Locate the cell with the specified text and output its (X, Y) center coordinate. 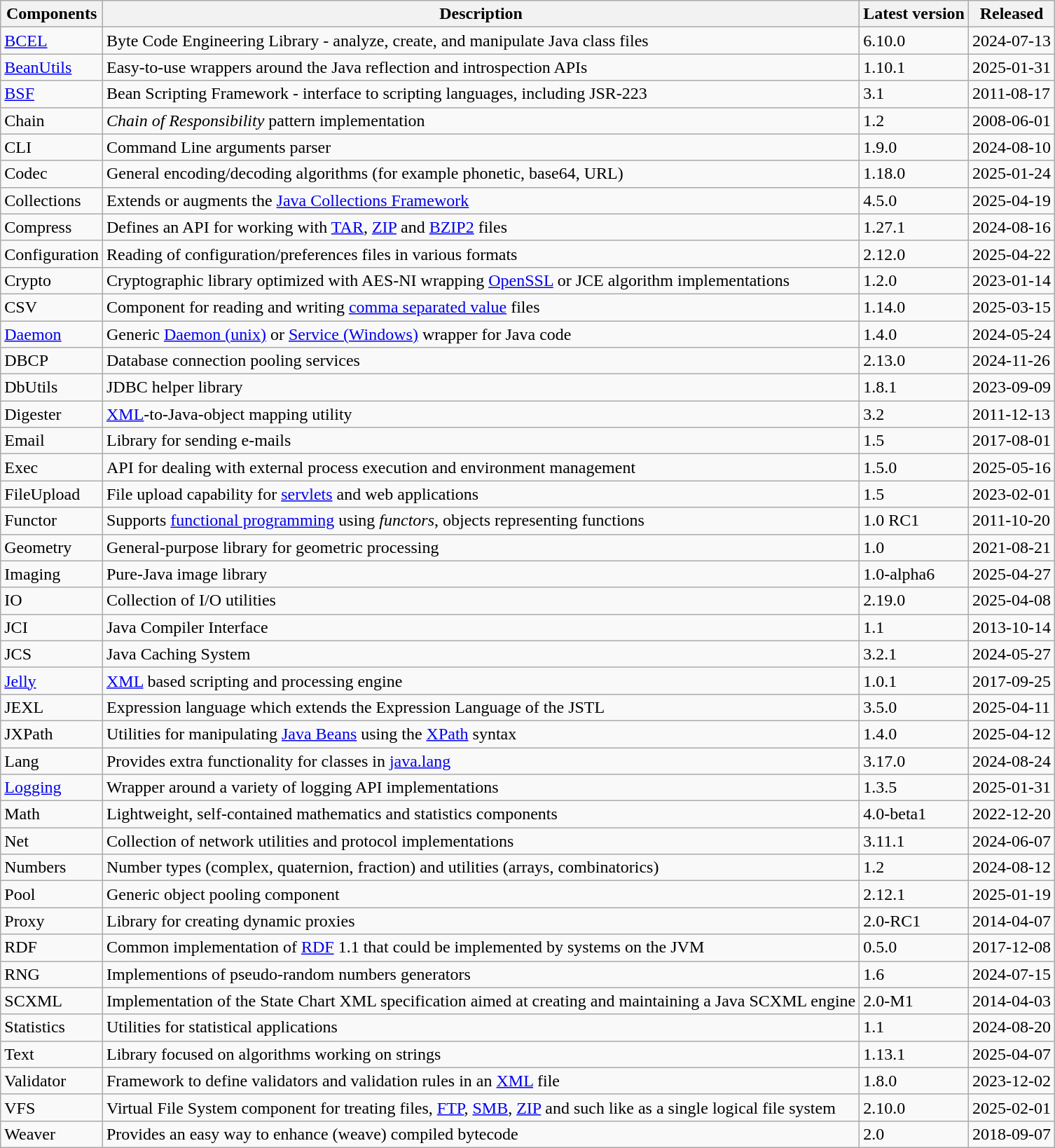
3.2 (914, 414)
XML-to-Java-object mapping utility (481, 414)
BCEL (52, 41)
2024-08-16 (1012, 227)
2017-12-08 (1012, 948)
Virtual File System component for treating files, FTP, SMB, ZIP and such like as a single logical file system (481, 1107)
Geometry (52, 547)
2.12.0 (914, 254)
2018-09-07 (1012, 1134)
3.17.0 (914, 760)
2025-04-11 (1012, 707)
File upload capability for servlets and web applications (481, 494)
Database connection pooling services (481, 361)
DbUtils (52, 388)
1.8.1 (914, 388)
Supports functional programming using functors, objects representing functions (481, 521)
1.0-alpha6 (914, 574)
Defines an API for working with TAR, ZIP and BZIP2 files (481, 227)
3.1 (914, 94)
JXPath (52, 734)
2008-06-01 (1012, 121)
2.19.0 (914, 601)
2023-09-09 (1012, 388)
1.18.0 (914, 174)
Java Caching System (481, 654)
2014-04-07 (1012, 921)
2024-08-10 (1012, 147)
Chain (52, 121)
BSF (52, 94)
Exec (52, 467)
Provides an easy way to enhance (weave) compiled bytecode (481, 1134)
Pure-Java image library (481, 574)
2023-12-02 (1012, 1081)
Components (52, 14)
Implementions of pseudo-random numbers generators (481, 974)
2025-04-22 (1012, 254)
1.8.0 (914, 1081)
4.5.0 (914, 200)
2024-11-26 (1012, 361)
JEXL (52, 707)
RNG (52, 974)
Easy-to-use wrappers around the Java reflection and introspection APIs (481, 67)
2017-09-25 (1012, 681)
VFS (52, 1107)
Collection of network utilities and protocol implementations (481, 841)
2025-01-19 (1012, 894)
CLI (52, 147)
Cryptographic library optimized with AES-NI wrapping OpenSSL or JCE algorithm implementations (481, 280)
Numbers (52, 868)
IO (52, 601)
Extends or augments the Java Collections Framework (481, 200)
2014-04-03 (1012, 1001)
XML based scripting and processing engine (481, 681)
Implementation of the State Chart XML specification aimed at creating and maintaining a Java SCXML engine (481, 1001)
Lang (52, 760)
2025-03-15 (1012, 307)
Utilities for manipulating Java Beans using the XPath syntax (481, 734)
JCI (52, 627)
Bean Scripting Framework - interface to scripting languages, including JSR-223 (481, 94)
Utilities for statistical applications (481, 1027)
Framework to define validators and validation rules in an XML file (481, 1081)
1.27.1 (914, 227)
2024-07-13 (1012, 41)
Byte Code Engineering Library - analyze, create, and manipulate Java class files (481, 41)
Java Compiler Interface (481, 627)
2025-05-16 (1012, 467)
2024-06-07 (1012, 841)
General encoding/decoding algorithms (for example phonetic, base64, URL) (481, 174)
Released (1012, 14)
Imaging (52, 574)
CSV (52, 307)
2024-08-24 (1012, 760)
DBCP (52, 361)
2025-01-24 (1012, 174)
Statistics (52, 1027)
FileUpload (52, 494)
2025-02-01 (1012, 1107)
Generic Daemon (unix) or Service (Windows) wrapper for Java code (481, 334)
2025-04-08 (1012, 601)
2023-01-14 (1012, 280)
2025-04-07 (1012, 1054)
2023-02-01 (1012, 494)
Command Line arguments parser (481, 147)
Collections (52, 200)
Wrapper around a variety of logging API implementations (481, 788)
3.2.1 (914, 654)
RDF (52, 948)
Configuration (52, 254)
Digester (52, 414)
Chain of Responsibility pattern implementation (481, 121)
1.6 (914, 974)
4.0-beta1 (914, 814)
Text (52, 1054)
2.10.0 (914, 1107)
2017-08-01 (1012, 441)
JCS (52, 654)
Library focused on algorithms working on strings (481, 1054)
JDBC helper library (481, 388)
2.0 (914, 1134)
2025-04-19 (1012, 200)
BeanUtils (52, 67)
Common implementation of RDF 1.1 that could be implemented by systems on the JVM (481, 948)
1.2.0 (914, 280)
Component for reading and writing comma separated value files (481, 307)
2024-05-24 (1012, 334)
Validator (52, 1081)
Logging (52, 788)
Lightweight, self-contained mathematics and statistics components (481, 814)
Pool (52, 894)
Weaver (52, 1134)
Compress (52, 227)
2.0-M1 (914, 1001)
2011-08-17 (1012, 94)
1.0.1 (914, 681)
SCXML (52, 1001)
2024-08-12 (1012, 868)
2011-12-13 (1012, 414)
Library for creating dynamic proxies (481, 921)
1.14.0 (914, 307)
Jelly (52, 681)
2.12.1 (914, 894)
Expression language which extends the Expression Language of the JSTL (481, 707)
Daemon (52, 334)
2021-08-21 (1012, 547)
2025-04-27 (1012, 574)
Number types (complex, quaternion, fraction) and utilities (arrays, combinatorics) (481, 868)
2025-04-12 (1012, 734)
Description (481, 14)
Crypto (52, 280)
Provides extra functionality for classes in java.lang (481, 760)
2.0-RC1 (914, 921)
1.13.1 (914, 1054)
Functor (52, 521)
3.11.1 (914, 841)
2024-08-20 (1012, 1027)
Latest version (914, 14)
1.0 (914, 547)
Generic object pooling component (481, 894)
Reading of configuration/preferences files in various formats (481, 254)
6.10.0 (914, 41)
Collection of I/O utilities (481, 601)
API for dealing with external process execution and environment management (481, 467)
Library for sending e-mails (481, 441)
General-purpose library for geometric processing (481, 547)
0.5.0 (914, 948)
Net (52, 841)
1.0 RC1 (914, 521)
1.10.1 (914, 67)
2024-05-27 (1012, 654)
2011-10-20 (1012, 521)
1.5.0 (914, 467)
Email (52, 441)
Proxy (52, 921)
1.3.5 (914, 788)
3.5.0 (914, 707)
1.9.0 (914, 147)
2024-07-15 (1012, 974)
Codec (52, 174)
2022-12-20 (1012, 814)
Math (52, 814)
2013-10-14 (1012, 627)
2.13.0 (914, 361)
